Output the (X, Y) coordinate of the center of the cell containing the given text.  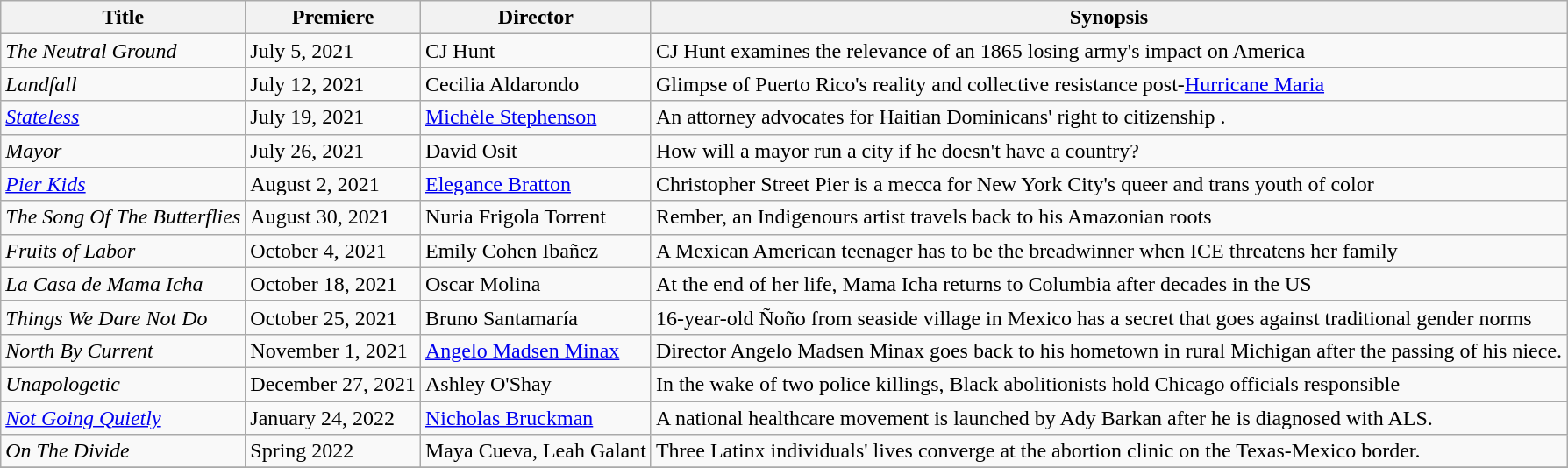
Director Angelo Madsen Minax goes back to his hometown in rural Michigan after the passing of his niece. (1108, 351)
At the end of her life, Mama Icha returns to Columbia after decades in the US (1108, 284)
La Casa de Mama Icha (123, 284)
CJ Hunt (535, 51)
Bruno Santamaría (535, 317)
A national healthcare movement is launched by Ady Barkan after he is diagnosed with ALS. (1108, 418)
Christopher Street Pier is a mecca for New York City's queer and trans youth of color (1108, 184)
Cecilia Aldarondo (535, 84)
Fruits of Labor (123, 251)
October 25, 2021 (333, 317)
Emily Cohen Ibañez (535, 251)
How will a mayor run a city if he doesn't have a country? (1108, 151)
August 2, 2021 (333, 184)
CJ Hunt examines the relevance of an 1865 losing army's impact on America (1108, 51)
July 19, 2021 (333, 117)
Title (123, 18)
Glimpse of Puerto Rico's reality and collective resistance post-Hurricane Maria (1108, 84)
Maya Cueva, Leah Galant (535, 451)
Pier Kids (123, 184)
Things We Dare Not Do (123, 317)
November 1, 2021 (333, 351)
16-year-old Ñoño from seaside village in Mexico has a secret that goes against traditional gender norms (1108, 317)
Elegance Bratton (535, 184)
Synopsis (1108, 18)
Landfall (123, 84)
Nuria Frigola Torrent (535, 217)
Stateless (123, 117)
July 26, 2021 (333, 151)
On The Divide (123, 451)
August 30, 2021 (333, 217)
David Osit (535, 151)
October 4, 2021 (333, 251)
Ashley O'Shay (535, 384)
Unapologetic (123, 384)
Mayor (123, 151)
North By Current (123, 351)
The Neutral Ground (123, 51)
Oscar Molina (535, 284)
January 24, 2022 (333, 418)
Not Going Quietly (123, 418)
Spring 2022 (333, 451)
October 18, 2021 (333, 284)
Premiere (333, 18)
July 5, 2021 (333, 51)
Director (535, 18)
Three Latinx individuals' lives converge at the abortion clinic on the Texas-Mexico border. (1108, 451)
Nicholas Bruckman (535, 418)
July 12, 2021 (333, 84)
December 27, 2021 (333, 384)
The Song Of The Butterflies (123, 217)
In the wake of two police killings, Black abolitionists hold Chicago officials responsible (1108, 384)
Michèle Stephenson (535, 117)
An attorney advocates for Haitian Dominicans' right to citizenship . (1108, 117)
Angelo Madsen Minax (535, 351)
A Mexican American teenager has to be the breadwinner when ICE threatens her family (1108, 251)
Rember, an Indigenours artist travels back to his Amazonian roots (1108, 217)
